Detect which cell encompasses the target text, then output its (x, y) center coordinate. 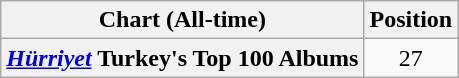
Chart (All-time) (182, 20)
Position (411, 20)
Hürriyet Turkey's Top 100 Albums (182, 58)
27 (411, 58)
